For the text-containing cell, return its midpoint in (x, y) coordinate format. 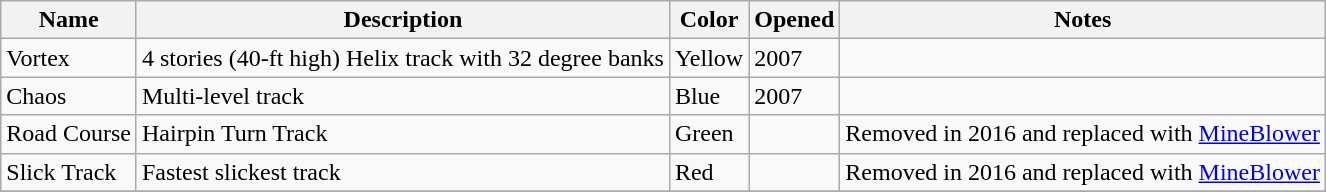
Vortex (69, 58)
Hairpin Turn Track (402, 134)
Blue (708, 96)
Green (708, 134)
Description (402, 20)
4 stories (40-ft high) Helix track with 32 degree banks (402, 58)
Road Course (69, 134)
Fastest slickest track (402, 172)
Yellow (708, 58)
Slick Track (69, 172)
Notes (1083, 20)
Name (69, 20)
Red (708, 172)
Multi-level track (402, 96)
Chaos (69, 96)
Color (708, 20)
Opened (794, 20)
